Detect which cell encompasses the target text, then output its [X, Y] center coordinate. 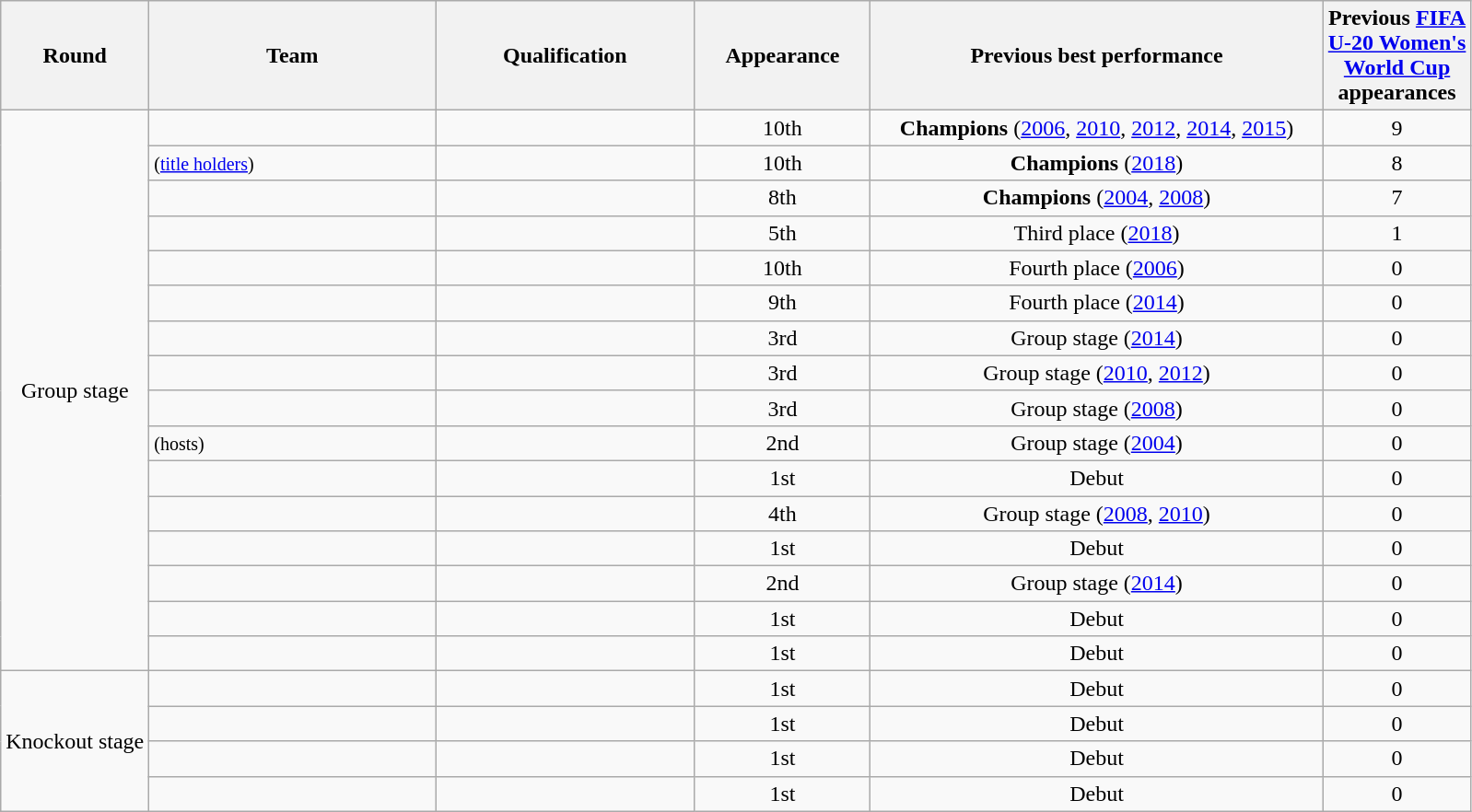
8 [1396, 163]
4th [783, 513]
Third place (2018) [1096, 233]
Previous best performance [1096, 55]
Group stage (2008) [1096, 408]
Group stage (2010, 2012) [1096, 373]
Champions (2018) [1096, 163]
Appearance [783, 55]
Knockout stage [76, 741]
(hosts) [293, 443]
Group stage [76, 390]
Previous FIFA U-20 Women's World Cup appearances [1396, 55]
Champions (2006, 2010, 2012, 2014, 2015) [1096, 128]
Fourth place (2014) [1096, 303]
7 [1396, 198]
Champions (2004, 2008) [1096, 198]
8th [783, 198]
Group stage (2008, 2010) [1096, 513]
Group stage (2004) [1096, 443]
Team [293, 55]
1 [1396, 233]
Round [76, 55]
Qualification [566, 55]
9 [1396, 128]
Fourth place (2006) [1096, 268]
(title holders) [293, 163]
5th [783, 233]
9th [783, 303]
